Provide the (x, y) coordinate of the cell's center where the given text is located.  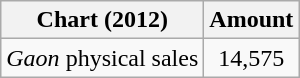
Gaon physical sales (102, 58)
14,575 (252, 58)
Chart (2012) (102, 20)
Amount (252, 20)
